Detect which cell encompasses the target text, then output its [X, Y] center coordinate. 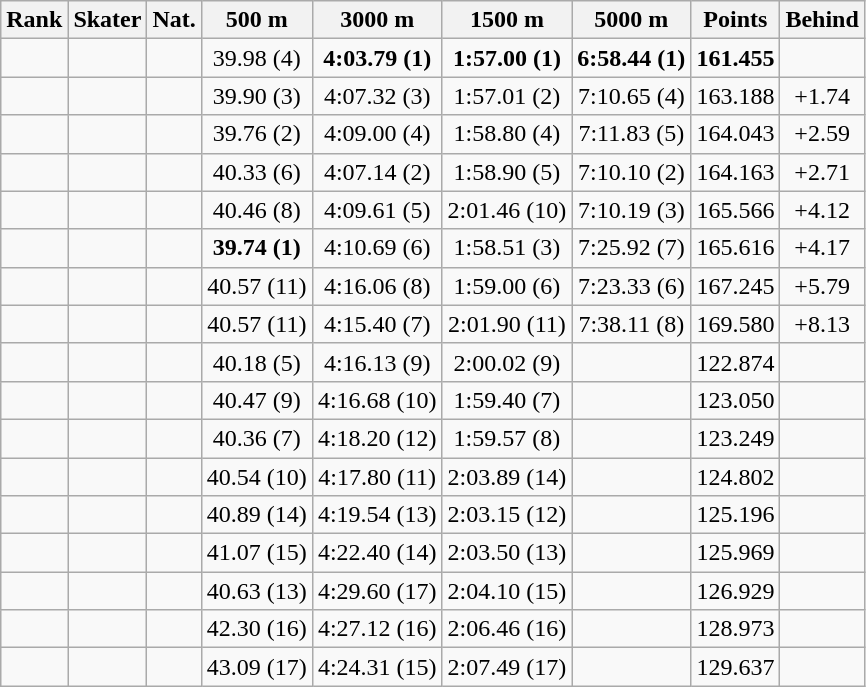
4:17.80 (11) [377, 477]
4:09.00 (4) [377, 134]
+5.79 [822, 286]
1:58.51 (3) [507, 248]
4:16.06 (8) [377, 286]
Rank [34, 20]
4:10.69 (6) [377, 248]
4:24.31 (15) [377, 667]
124.802 [736, 477]
Behind [822, 20]
2:03.50 (13) [507, 553]
39.76 (2) [256, 134]
+1.74 [822, 96]
165.616 [736, 248]
126.929 [736, 591]
1:59.57 (8) [507, 438]
+8.13 [822, 324]
129.637 [736, 667]
7:23.33 (6) [632, 286]
5000 m [632, 20]
+4.17 [822, 248]
164.043 [736, 134]
40.89 (14) [256, 515]
40.36 (7) [256, 438]
1:57.00 (1) [507, 58]
39.90 (3) [256, 96]
167.245 [736, 286]
40.63 (13) [256, 591]
2:04.10 (15) [507, 591]
2:01.90 (11) [507, 324]
41.07 (15) [256, 553]
169.580 [736, 324]
6:58.44 (1) [632, 58]
2:07.49 (17) [507, 667]
3000 m [377, 20]
7:10.65 (4) [632, 96]
7:10.19 (3) [632, 210]
2:00.02 (9) [507, 362]
4:22.40 (14) [377, 553]
Skater [108, 20]
123.249 [736, 438]
1:57.01 (2) [507, 96]
125.969 [736, 553]
40.47 (9) [256, 400]
122.874 [736, 362]
1500 m [507, 20]
4:07.32 (3) [377, 96]
1:58.80 (4) [507, 134]
7:10.10 (2) [632, 172]
1:58.90 (5) [507, 172]
4:07.14 (2) [377, 172]
4:27.12 (16) [377, 629]
4:29.60 (17) [377, 591]
Points [736, 20]
+2.59 [822, 134]
163.188 [736, 96]
43.09 (17) [256, 667]
Nat. [174, 20]
7:11.83 (5) [632, 134]
39.98 (4) [256, 58]
+2.71 [822, 172]
40.54 (10) [256, 477]
7:25.92 (7) [632, 248]
2:01.46 (10) [507, 210]
7:38.11 (8) [632, 324]
2:03.89 (14) [507, 477]
40.18 (5) [256, 362]
+4.12 [822, 210]
125.196 [736, 515]
2:06.46 (16) [507, 629]
161.455 [736, 58]
4:15.40 (7) [377, 324]
164.163 [736, 172]
4:16.13 (9) [377, 362]
4:19.54 (13) [377, 515]
165.566 [736, 210]
42.30 (16) [256, 629]
2:03.15 (12) [507, 515]
128.973 [736, 629]
40.33 (6) [256, 172]
40.46 (8) [256, 210]
4:09.61 (5) [377, 210]
39.74 (1) [256, 248]
4:16.68 (10) [377, 400]
1:59.00 (6) [507, 286]
123.050 [736, 400]
1:59.40 (7) [507, 400]
500 m [256, 20]
4:18.20 (12) [377, 438]
4:03.79 (1) [377, 58]
